Return [X, Y] of the center of cell containing provided text 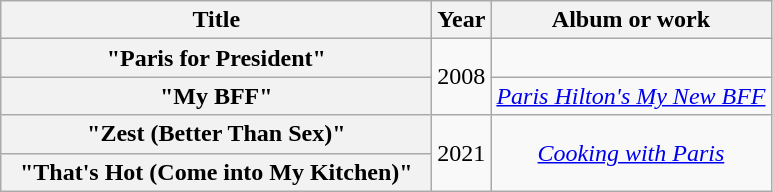
Title [216, 20]
Cooking with Paris [631, 153]
"Paris for President" [216, 58]
Paris Hilton's My New BFF [631, 96]
2008 [462, 77]
2021 [462, 153]
Album or work [631, 20]
"That's Hot (Come into My Kitchen)" [216, 172]
Year [462, 20]
"My BFF" [216, 96]
"Zest (Better Than Sex)" [216, 134]
